Determine the [X, Y] coordinate at the center of the cell enclosing the given text.  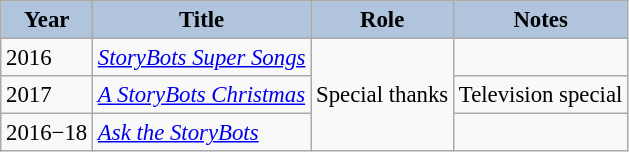
Year [47, 20]
Special thanks [382, 96]
Ask the StoryBots [202, 133]
Notes [541, 20]
Title [202, 20]
2017 [47, 95]
Television special [541, 95]
A StoryBots Christmas [202, 95]
Role [382, 20]
2016 [47, 58]
2016−18 [47, 133]
StoryBots Super Songs [202, 58]
